Output the [X, Y] coordinate of the center of the cell containing the given text.  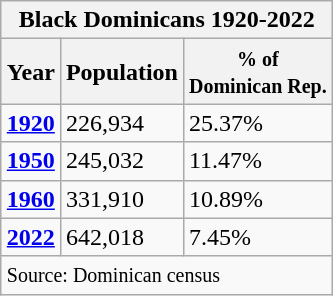
11.47% [258, 161]
7.45% [258, 237]
2022 [30, 237]
226,934 [122, 123]
Source: Dominican census [166, 275]
245,032 [122, 161]
1960 [30, 199]
25.37% [258, 123]
Population [122, 72]
642,018 [122, 237]
Black Dominicans 1920-2022 [166, 20]
% ofDominican Rep. [258, 72]
331,910 [122, 199]
1950 [30, 161]
Year [30, 72]
1920 [30, 123]
10.89% [258, 199]
